Find where the given text appears and provide that cell's center as [X, Y] coordinate. 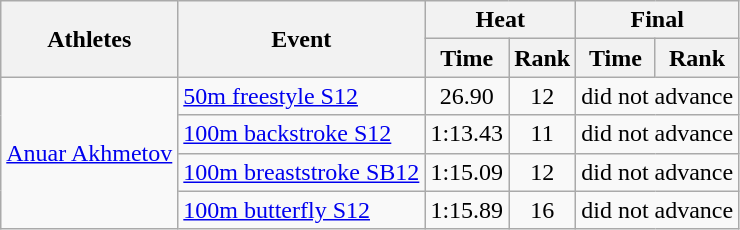
100m backstroke S12 [302, 134]
50m freestyle S12 [302, 96]
16 [542, 210]
1:13.43 [467, 134]
Final [658, 20]
1:15.09 [467, 172]
Heat [500, 20]
26.90 [467, 96]
Anuar Akhmetov [90, 153]
100m butterfly S12 [302, 210]
11 [542, 134]
1:15.89 [467, 210]
100m breaststroke SB12 [302, 172]
Athletes [90, 39]
Event [302, 39]
